Return the (X, Y) coordinate for the center point of the cell that contains the specified text.  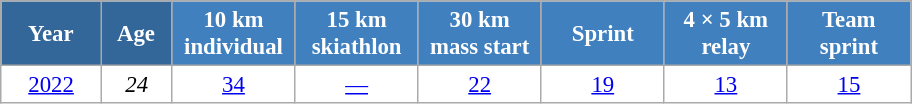
15 km skiathlon (356, 34)
2022 (52, 85)
24 (136, 85)
19 (602, 85)
30 km mass start (480, 34)
Age (136, 34)
Team sprint (848, 34)
15 (848, 85)
— (356, 85)
34 (234, 85)
10 km individual (234, 34)
22 (480, 85)
Year (52, 34)
Sprint (602, 34)
13 (726, 85)
4 × 5 km relay (726, 34)
